Find where the given text appears and provide that cell's center as (X, Y) coordinate. 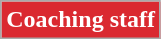
Coaching staff (81, 20)
